Provide the [x, y] coordinate of the cell's center where the given text is located.  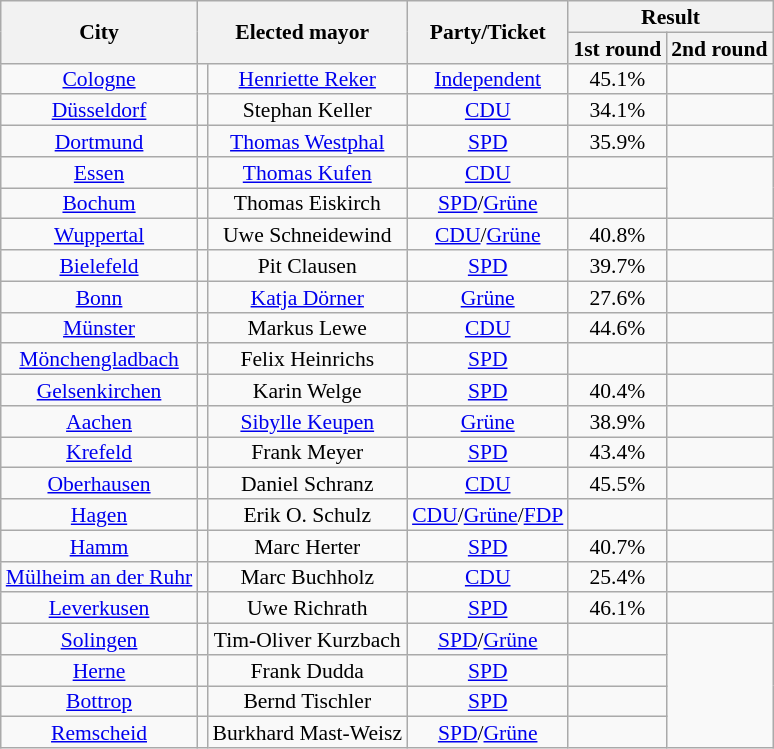
Frank Meyer [307, 452]
46.1% [617, 608]
CDU/Grüne/FDP [488, 514]
45.5% [617, 484]
Bernd Tischler [307, 702]
Katja Dörner [307, 296]
Uwe Schneidewind [307, 234]
Erik O. Schulz [307, 514]
35.9% [617, 142]
Sibylle Keupen [307, 422]
40.7% [617, 546]
44.6% [617, 328]
Party/Ticket [488, 32]
Thomas Eiskirch [307, 204]
39.7% [617, 266]
Bochum [100, 204]
Hagen [100, 514]
Bonn [100, 296]
Aachen [100, 422]
38.9% [617, 422]
Daniel Schranz [307, 484]
Münster [100, 328]
2nd round [719, 48]
Marc Buchholz [307, 576]
Elected mayor [302, 32]
Pit Clausen [307, 266]
Wuppertal [100, 234]
Dortmund [100, 142]
Bielefeld [100, 266]
Tim-Oliver Kurzbach [307, 640]
Henriette Reker [307, 78]
Hamm [100, 546]
40.8% [617, 234]
Düsseldorf [100, 110]
Thomas Kufen [307, 172]
Mönchengladbach [100, 360]
Karin Welge [307, 390]
25.4% [617, 576]
Frank Dudda [307, 670]
Oberhausen [100, 484]
Marc Herter [307, 546]
27.6% [617, 296]
Krefeld [100, 452]
Gelsenkirchen [100, 390]
Burkhard Mast-Weisz [307, 732]
Markus Lewe [307, 328]
Mülheim an der Ruhr [100, 576]
Remscheid [100, 732]
Independent [488, 78]
Solingen [100, 640]
43.4% [617, 452]
Result [670, 16]
34.1% [617, 110]
45.1% [617, 78]
City [100, 32]
Cologne [100, 78]
40.4% [617, 390]
Stephan Keller [307, 110]
Leverkusen [100, 608]
Essen [100, 172]
CDU/Grüne [488, 234]
Uwe Richrath [307, 608]
Felix Heinrichs [307, 360]
1st round [617, 48]
Herne [100, 670]
Thomas Westphal [307, 142]
Bottrop [100, 702]
